Scan for the cell matching the given text and deliver its (x, y) coordinate at center. 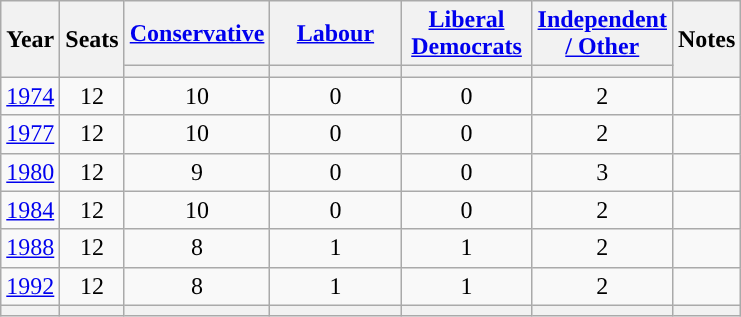
1992 (30, 286)
Notes (706, 39)
3 (602, 172)
Year (30, 39)
1977 (30, 134)
Labour (336, 34)
1980 (30, 172)
1984 (30, 210)
1974 (30, 96)
Seats (92, 39)
Independent / Other (602, 34)
1988 (30, 248)
9 (197, 172)
Conservative (197, 34)
Liberal Democrats (466, 34)
